Return [x, y] of the center of cell containing provided text 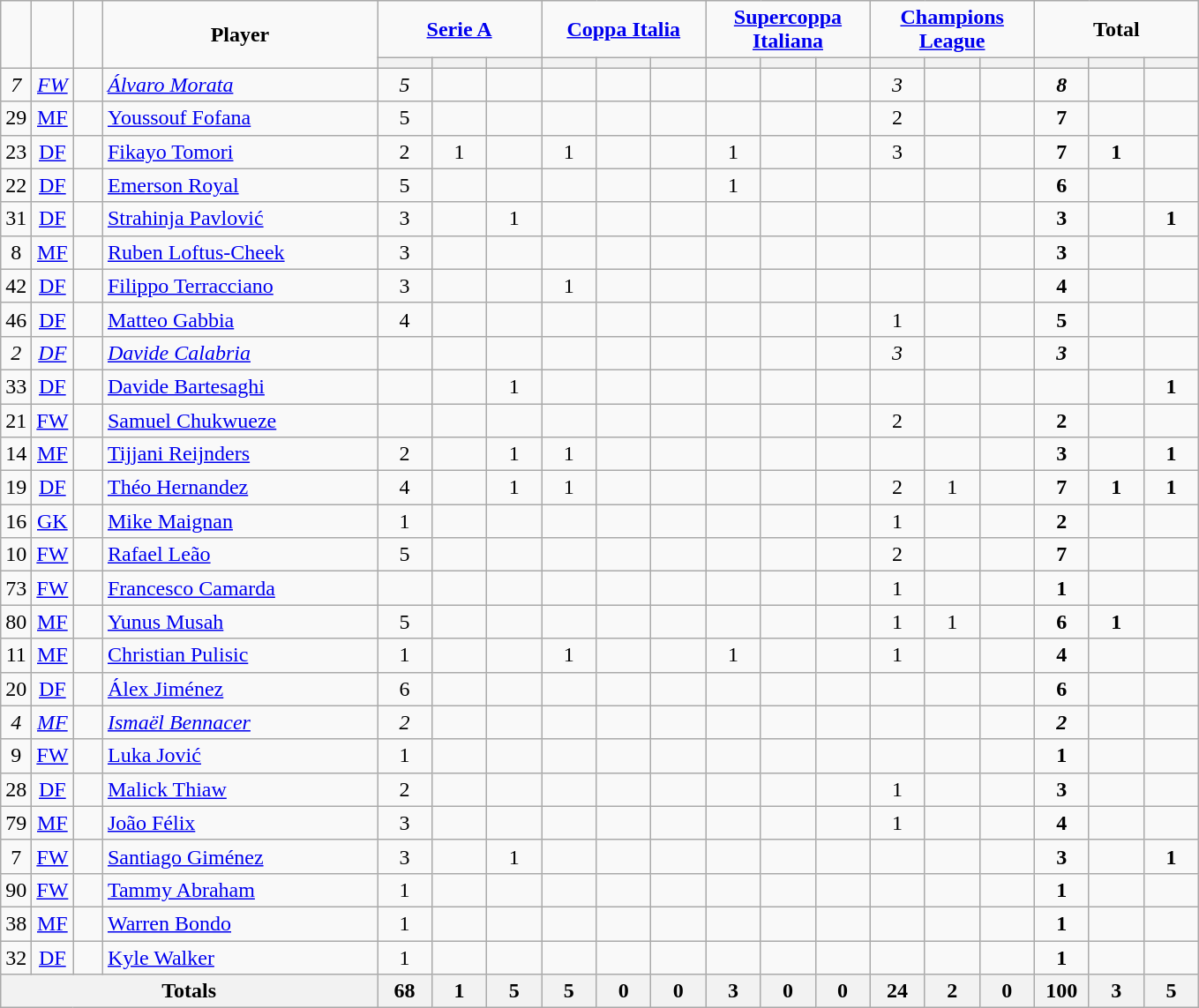
Emerson Royal [240, 185]
Álex Jiménez [240, 689]
Serie A [460, 30]
Tammy Abraham [240, 890]
GK [53, 521]
100 [1061, 991]
Yunus Musah [240, 622]
Supercoppa Italiana [788, 30]
21 [16, 421]
Álvaro Morata [240, 85]
Francesco Camarda [240, 588]
Matteo Gabbia [240, 319]
11 [16, 655]
Ismaël Bennacer [240, 722]
46 [16, 319]
Totals [189, 991]
Davide Calabria [240, 353]
Player [240, 34]
24 [897, 991]
90 [16, 890]
Fikayo Tomori [240, 152]
42 [16, 286]
14 [16, 454]
Samuel Chukwueze [240, 421]
68 [405, 991]
28 [16, 789]
33 [16, 386]
Coppa Italia [624, 30]
Champions League [952, 30]
9 [16, 756]
Kyle Walker [240, 957]
Total [1116, 30]
Théo Hernandez [240, 488]
79 [16, 823]
Strahinja Pavlović [240, 219]
Christian Pulisic [240, 655]
Malick Thiaw [240, 789]
19 [16, 488]
Luka Jović [240, 756]
Santiago Giménez [240, 856]
23 [16, 152]
73 [16, 588]
Tijjani Reijnders [240, 454]
Rafael Leão [240, 555]
20 [16, 689]
Youssouf Fofana [240, 118]
João Félix [240, 823]
Davide Bartesaghi [240, 386]
29 [16, 118]
Mike Maignan [240, 521]
22 [16, 185]
31 [16, 219]
38 [16, 923]
Warren Bondo [240, 923]
Ruben Loftus-Cheek [240, 252]
80 [16, 622]
Filippo Terracciano [240, 286]
32 [16, 957]
16 [16, 521]
10 [16, 555]
